Detect which cell encompasses the target text, then output its [X, Y] center coordinate. 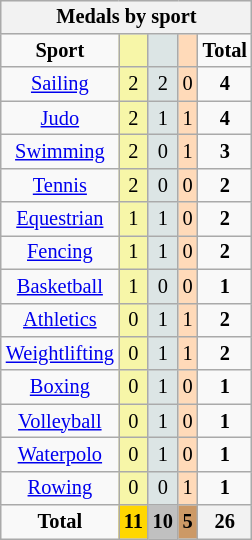
Sailing [60, 84]
Fencing [60, 253]
Judo [60, 118]
Weightlifting [60, 354]
Rowing [60, 488]
11 [134, 522]
Athletics [60, 320]
26 [225, 522]
10 [163, 522]
5 [188, 522]
Volleyball [60, 421]
Basketball [60, 286]
Tennis [60, 185]
Sport [60, 51]
3 [225, 152]
Boxing [60, 387]
Medals by sport [126, 17]
Swimming [60, 152]
Equestrian [60, 219]
Waterpolo [60, 455]
